Pinpoint the cell where the given text exists, returning its (X, Y) midpoint coordinate. 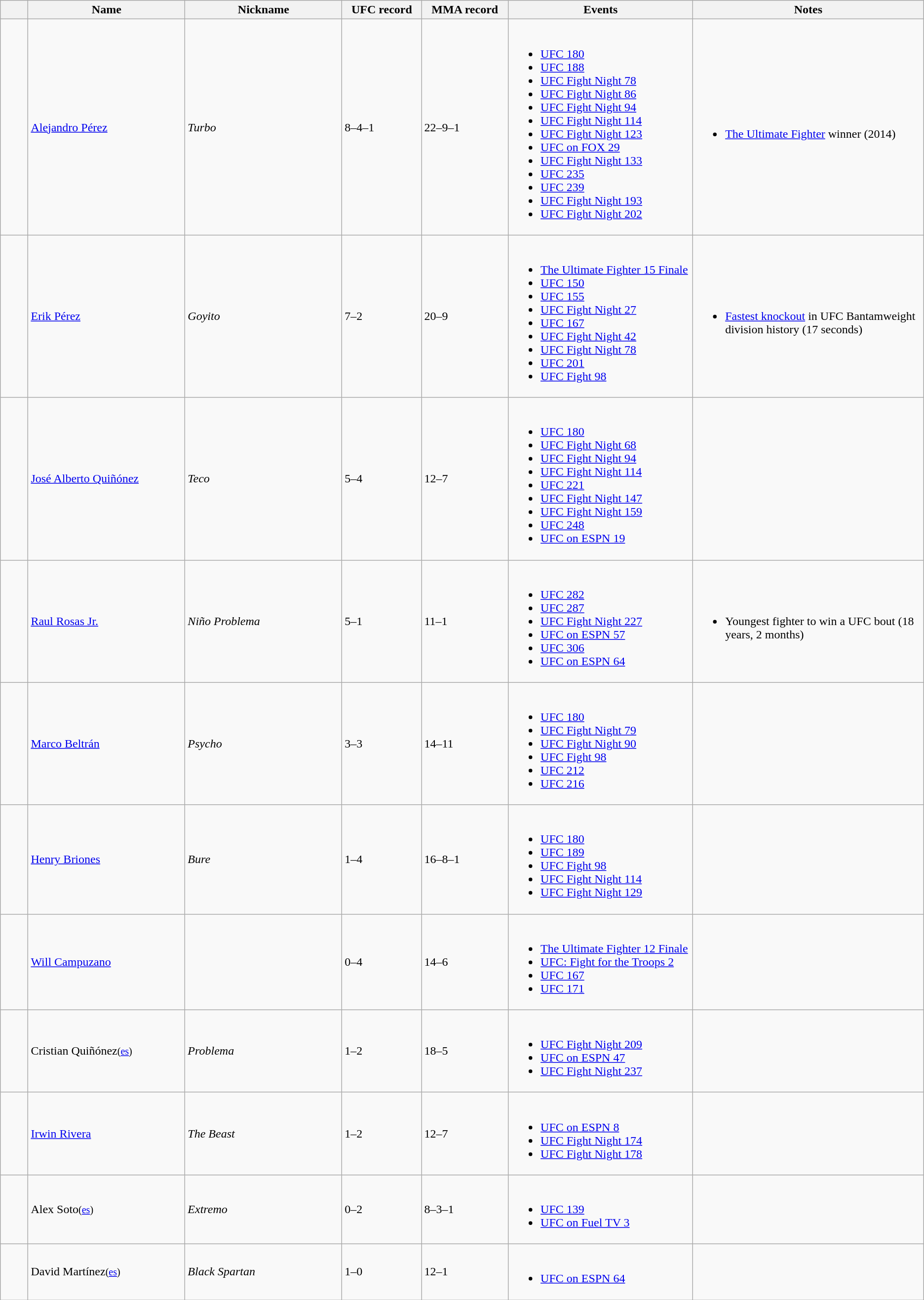
8–3–1 (465, 1209)
Cristian Quiñónez(es) (107, 1051)
8–4–1 (382, 127)
UFC 180UFC Fight Night 79UFC Fight Night 90UFC Fight 98UFC 212UFC 216 (601, 744)
UFC 180UFC Fight Night 68UFC Fight Night 94UFC Fight Night 114UFC 221UFC Fight Night 147UFC Fight Night 159UFC 248UFC on ESPN 19 (601, 479)
11–1 (465, 621)
Turbo (264, 127)
1–4 (382, 859)
The Ultimate Fighter 12 FinaleUFC: Fight for the Troops 2UFC 167UFC 171 (601, 962)
UFC 139UFC on Fuel TV 3 (601, 1209)
14–6 (465, 962)
Irwin Rivera (107, 1134)
1–0 (382, 1272)
David Martínez(es) (107, 1272)
Will Campuzano (107, 962)
14–11 (465, 744)
MMA record (465, 10)
16–8–1 (465, 859)
Fastest knockout in UFC Bantamweight division history (17 seconds) (808, 316)
The Ultimate Fighter winner (2014) (808, 127)
UFC Fight Night 209UFC on ESPN 47UFC Fight Night 237 (601, 1051)
Youngest fighter to win a UFC bout (18 years, 2 months) (808, 621)
Bure (264, 859)
UFC record (382, 10)
Nickname (264, 10)
UFC on ESPN 64 (601, 1272)
Psycho (264, 744)
UFC on ESPN 8UFC Fight Night 174UFC Fight Night 178 (601, 1134)
Alex Soto(es) (107, 1209)
Erik Pérez (107, 316)
7–2 (382, 316)
Notes (808, 10)
Henry Briones (107, 859)
Black Spartan (264, 1272)
Events (601, 10)
22–9–1 (465, 127)
José Alberto Quiñónez (107, 479)
Alejandro Pérez (107, 127)
UFC 282UFC 287UFC Fight Night 227UFC on ESPN 57UFC 306UFC on ESPN 64 (601, 621)
0–2 (382, 1209)
12–1 (465, 1272)
Raul Rosas Jr. (107, 621)
Goyito (264, 316)
3–3 (382, 744)
Problema (264, 1051)
20–9 (465, 316)
0–4 (382, 962)
The Ultimate Fighter 15 FinaleUFC 150UFC 155UFC Fight Night 27UFC 167UFC Fight Night 42UFC Fight Night 78UFC 201UFC Fight 98 (601, 316)
18–5 (465, 1051)
Niño Problema (264, 621)
5–1 (382, 621)
Teco (264, 479)
The Beast (264, 1134)
Name (107, 10)
Marco Beltrán (107, 744)
Extremo (264, 1209)
UFC 180UFC 189UFC Fight 98UFC Fight Night 114UFC Fight Night 129 (601, 859)
5–4 (382, 479)
